Determine the [X, Y] coordinate at the center of the cell enclosing the given text.  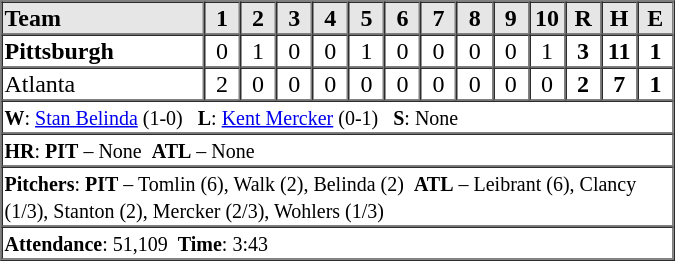
W: Stan Belinda (1-0) L: Kent Mercker (0-1) S: None [338, 116]
E [655, 18]
10 [547, 18]
4 [330, 18]
Team [103, 18]
HR: PIT – None ATL – None [338, 150]
Pitchers: PIT – Tomlin (6), Walk (2), Belinda (2) ATL – Leibrant (6), Clancy (1/3), Stanton (2), Mercker (2/3), Wohlers (1/3) [338, 196]
H [619, 18]
Atlanta [103, 84]
Attendance: 51,109 Time: 3:43 [338, 242]
Pittsburgh [103, 50]
R [583, 18]
6 [402, 18]
11 [619, 50]
9 [511, 18]
5 [366, 18]
8 [475, 18]
